Search for the cell housing the specified text and yield its [X, Y] center coordinate. 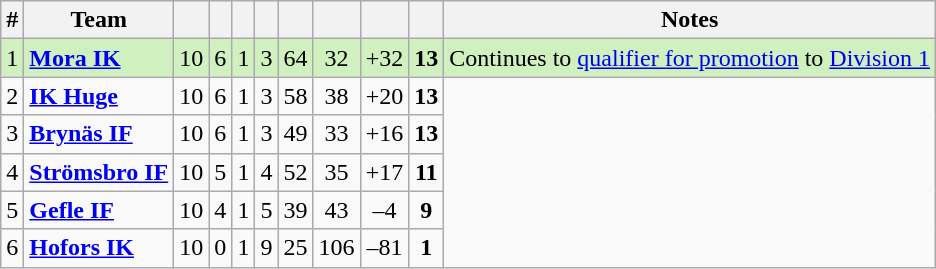
+32 [384, 58]
Notes [690, 20]
43 [336, 210]
–81 [384, 248]
35 [336, 172]
52 [296, 172]
106 [336, 248]
Strömsbro IF [99, 172]
Mora IK [99, 58]
64 [296, 58]
+16 [384, 134]
25 [296, 248]
–4 [384, 210]
IK Huge [99, 96]
38 [336, 96]
33 [336, 134]
58 [296, 96]
Gefle IF [99, 210]
Team [99, 20]
49 [296, 134]
Continues to qualifier for promotion to Division 1 [690, 58]
+17 [384, 172]
# [12, 20]
Hofors IK [99, 248]
32 [336, 58]
11 [426, 172]
0 [220, 248]
Brynäs IF [99, 134]
+20 [384, 96]
2 [12, 96]
39 [296, 210]
